Pinpoint the cell where the given text exists, returning its (X, Y) midpoint coordinate. 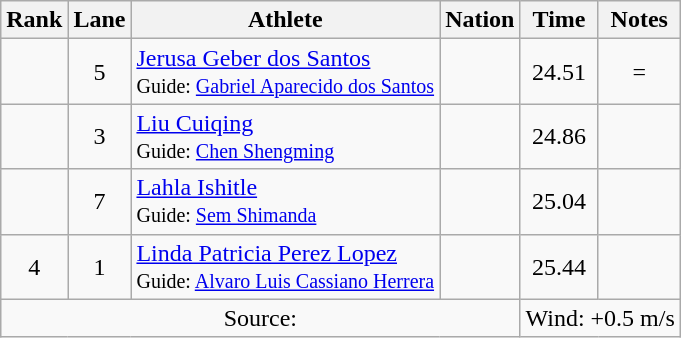
= (639, 72)
Athlete (286, 20)
Lahla IshitleGuide: Sem Shimanda (286, 202)
Source: (260, 318)
Rank (34, 20)
Jerusa Geber dos SantosGuide: Gabriel Aparecido dos Santos (286, 72)
Time (559, 20)
Lane (100, 20)
Nation (480, 20)
1 (100, 266)
3 (100, 136)
4 (34, 266)
Wind: +0.5 m/s (600, 318)
Notes (639, 20)
25.44 (559, 266)
Linda Patricia Perez LopezGuide: Alvaro Luis Cassiano Herrera (286, 266)
24.86 (559, 136)
7 (100, 202)
25.04 (559, 202)
Liu CuiqingGuide: Chen Shengming (286, 136)
5 (100, 72)
24.51 (559, 72)
